Search for the cell housing the specified text and yield its [x, y] center coordinate. 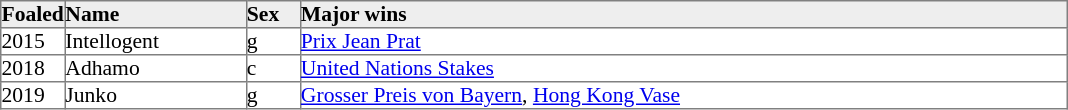
Adhamo [156, 68]
United Nations Stakes [683, 68]
Major wins [683, 14]
2019 [33, 96]
Junko [156, 96]
Prix Jean Prat [683, 42]
Intellogent [156, 42]
Grosser Preis von Bayern, Hong Kong Vase [683, 96]
Name [156, 14]
2018 [33, 68]
Foaled [33, 14]
Sex [273, 14]
2015 [33, 42]
c [273, 68]
